Return the [x, y] coordinate for the center point of the cell that contains the specified text.  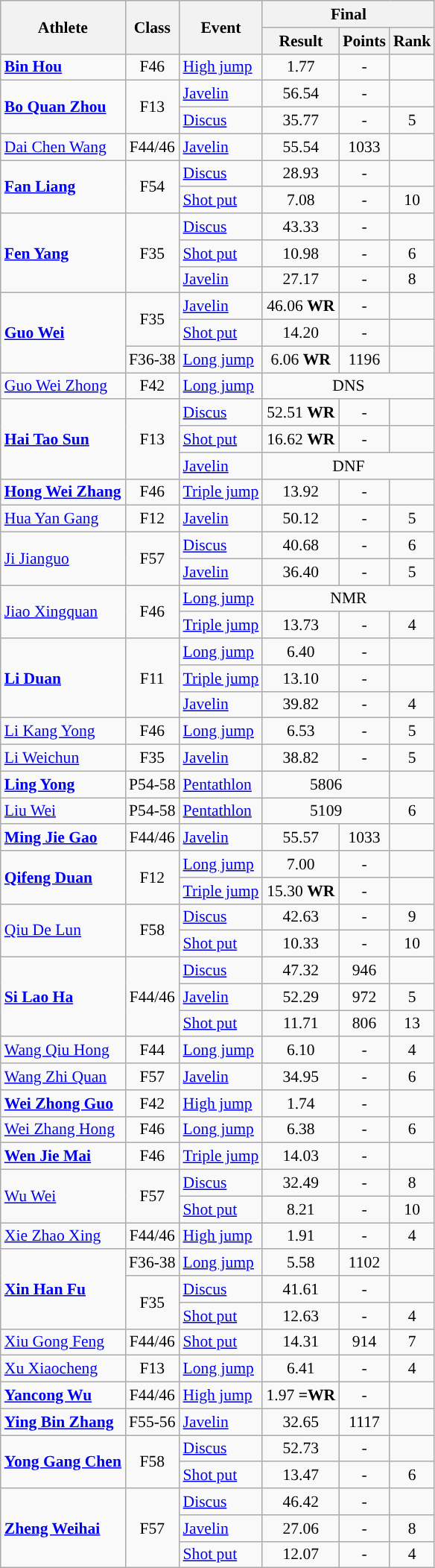
Xin Han Fu [63, 1290]
35.77 [301, 121]
40.68 [301, 546]
Li Weichun [63, 758]
1.97 =WR [301, 1396]
52.73 [301, 1449]
914 [364, 1342]
52.29 [301, 997]
8.21 [301, 1209]
F44 [152, 1051]
Yancong Wu [63, 1396]
1196 [364, 359]
946 [364, 971]
1.91 [301, 1236]
6.10 [301, 1051]
39.82 [301, 705]
1117 [364, 1422]
14.20 [301, 333]
52.51 WR [301, 413]
Class [152, 27]
NMR [349, 599]
Hong Wei Zhang [63, 492]
Qiu De Lun [63, 931]
Guo Wei Zhong [63, 386]
Xie Zhao Xing [63, 1236]
56.54 [301, 94]
Rank [413, 41]
Yong Gang Chen [63, 1461]
Jiao Xingquan [63, 611]
Li Duan [63, 678]
13 [413, 1024]
1102 [364, 1263]
7 [413, 1342]
Zheng Weihai [63, 1528]
9 [413, 917]
Ying Bin Zhang [63, 1422]
27.17 [301, 280]
Wu Wei [63, 1196]
14.31 [301, 1342]
1.77 [301, 67]
6.53 [301, 731]
806 [364, 1024]
13.73 [301, 626]
55.54 [301, 147]
DNS [349, 386]
Hua Yan Gang [63, 519]
Bo Quan Zhou [63, 107]
42.63 [301, 917]
32.65 [301, 1422]
Xiu Gong Feng [63, 1342]
Hai Tao Sun [63, 440]
13.92 [301, 492]
Bin Hou [63, 67]
6.40 [301, 652]
43.33 [301, 227]
Wei Zhang Hong [63, 1130]
14.03 [301, 1156]
55.57 [301, 838]
Ling Yong [63, 784]
6.41 [301, 1369]
5109 [326, 811]
Liu Wei [63, 811]
38.82 [301, 758]
36.40 [301, 572]
Fan Liang [63, 186]
Si Lao Ha [63, 998]
15.30 WR [301, 891]
Qifeng Duan [63, 877]
6.38 [301, 1130]
28.93 [301, 174]
34.95 [301, 1077]
F54 [152, 186]
7.08 [301, 201]
12.07 [301, 1555]
DNF [349, 466]
Ming Jie Gao [63, 838]
972 [364, 997]
13.47 [301, 1476]
Dai Chen Wang [63, 147]
Event [221, 27]
47.32 [301, 971]
Guo Wei [63, 333]
10.98 [301, 254]
Li Kang Yong [63, 731]
Result [301, 41]
Xu Xiaocheng [63, 1369]
46.06 WR [301, 306]
F11 [152, 678]
5.58 [301, 1263]
10.33 [301, 944]
Final [349, 14]
Points [364, 41]
Wei Zhong Guo [63, 1103]
Wang Zhi Quan [63, 1077]
11.71 [301, 1024]
41.61 [301, 1289]
Wen Jie Mai [63, 1156]
12.63 [301, 1316]
1.74 [301, 1103]
F55-56 [152, 1422]
Fen Yang [63, 254]
32.49 [301, 1183]
50.12 [301, 519]
27.06 [301, 1528]
13.10 [301, 678]
5806 [326, 784]
7.00 [301, 864]
Ji Jianguo [63, 559]
Wang Qiu Hong [63, 1051]
6.06 WR [301, 359]
Athlete [63, 27]
46.42 [301, 1502]
16.62 WR [301, 439]
